Extract the (X, Y) coordinate from the center of the cell holding the provided text.  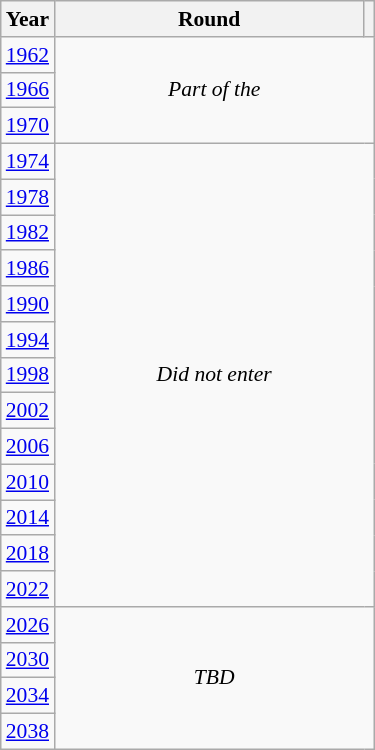
2034 (28, 696)
1978 (28, 197)
2022 (28, 589)
1966 (28, 90)
Did not enter (214, 376)
2038 (28, 732)
1998 (28, 375)
1970 (28, 126)
TBD (214, 678)
2002 (28, 411)
2018 (28, 554)
Year (28, 19)
2014 (28, 518)
1990 (28, 304)
Round (209, 19)
2010 (28, 482)
1986 (28, 269)
1982 (28, 233)
1962 (28, 55)
2030 (28, 660)
1994 (28, 340)
2026 (28, 625)
Part of the (214, 90)
2006 (28, 447)
1974 (28, 162)
